For the text-containing cell, return its midpoint in [X, Y] coordinate format. 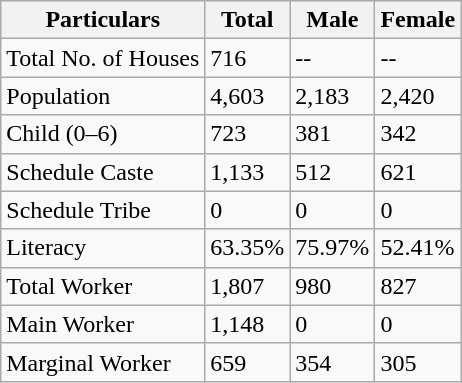
716 [248, 58]
Total Worker [103, 286]
Child (0–6) [103, 134]
Total No. of Houses [103, 58]
827 [418, 286]
342 [418, 134]
Male [332, 20]
980 [332, 286]
Particulars [103, 20]
Main Worker [103, 324]
Female [418, 20]
4,603 [248, 96]
Marginal Worker [103, 362]
381 [332, 134]
2,420 [418, 96]
Schedule Caste [103, 172]
723 [248, 134]
2,183 [332, 96]
63.35% [248, 248]
659 [248, 362]
1,133 [248, 172]
Population [103, 96]
Literacy [103, 248]
52.41% [418, 248]
512 [332, 172]
75.97% [332, 248]
354 [332, 362]
1,148 [248, 324]
621 [418, 172]
1,807 [248, 286]
305 [418, 362]
Schedule Tribe [103, 210]
Total [248, 20]
